Search for the cell housing the specified text and yield its [x, y] center coordinate. 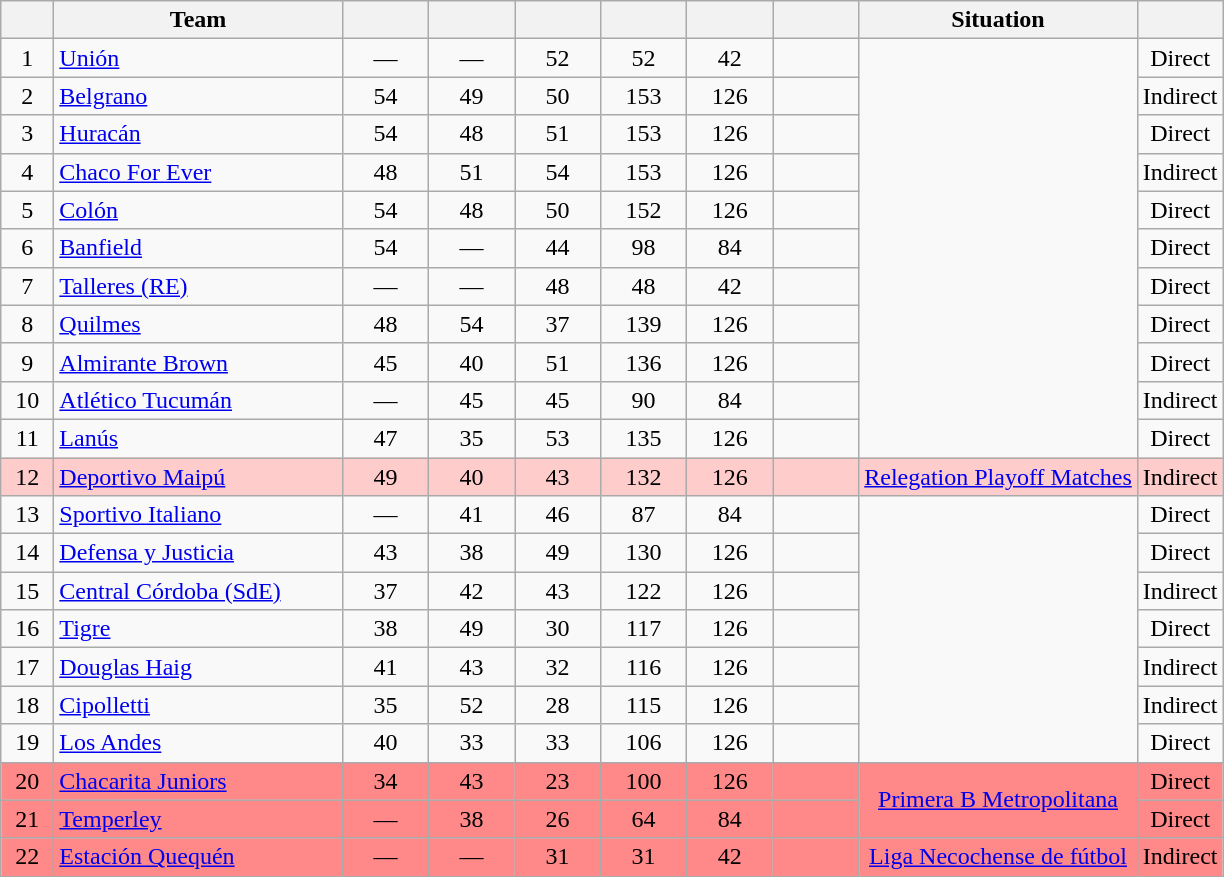
Douglas Haig [198, 667]
30 [557, 629]
11 [28, 438]
Quilmes [198, 324]
34 [385, 781]
28 [557, 705]
32 [557, 667]
Team [198, 20]
Temperley [198, 819]
14 [28, 553]
21 [28, 819]
130 [644, 553]
19 [28, 743]
17 [28, 667]
122 [644, 591]
18 [28, 705]
Central Córdoba (SdE) [198, 591]
Tigre [198, 629]
Estación Quequén [198, 857]
117 [644, 629]
Defensa y Justicia [198, 553]
Cipolletti [198, 705]
Deportivo Maipú [198, 477]
2 [28, 96]
12 [28, 477]
100 [644, 781]
Situation [998, 20]
Relegation Playoff Matches [998, 477]
15 [28, 591]
3 [28, 134]
Almirante Brown [198, 362]
6 [28, 248]
Atlético Tucumán [198, 400]
Primera B Metropolitana [998, 800]
1 [28, 58]
53 [557, 438]
8 [28, 324]
Chaco For Ever [198, 172]
44 [557, 248]
136 [644, 362]
4 [28, 172]
152 [644, 210]
64 [644, 819]
Lanús [198, 438]
115 [644, 705]
23 [557, 781]
46 [557, 515]
10 [28, 400]
9 [28, 362]
47 [385, 438]
116 [644, 667]
5 [28, 210]
Banfield [198, 248]
Chacarita Juniors [198, 781]
Liga Necochense de fútbol [998, 857]
13 [28, 515]
106 [644, 743]
26 [557, 819]
Unión [198, 58]
20 [28, 781]
7 [28, 286]
Huracán [198, 134]
Belgrano [198, 96]
Sportivo Italiano [198, 515]
Los Andes [198, 743]
90 [644, 400]
87 [644, 515]
Colón [198, 210]
Talleres (RE) [198, 286]
98 [644, 248]
135 [644, 438]
139 [644, 324]
16 [28, 629]
22 [28, 857]
132 [644, 477]
